Capture the cell that displays the provided text and extract its (X, Y) central coordinate. 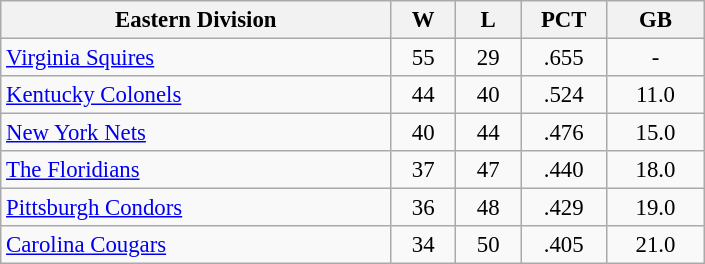
11.0 (656, 95)
.429 (564, 208)
PCT (564, 20)
L (488, 20)
Virginia Squires (196, 58)
37 (424, 170)
29 (488, 58)
.440 (564, 170)
36 (424, 208)
GB (656, 20)
W (424, 20)
Kentucky Colonels (196, 95)
.476 (564, 133)
Carolina Cougars (196, 245)
Eastern Division (196, 20)
18.0 (656, 170)
15.0 (656, 133)
The Floridians (196, 170)
21.0 (656, 245)
48 (488, 208)
.655 (564, 58)
New York Nets (196, 133)
50 (488, 245)
34 (424, 245)
Pittsburgh Condors (196, 208)
55 (424, 58)
.405 (564, 245)
47 (488, 170)
- (656, 58)
.524 (564, 95)
19.0 (656, 208)
